Search for the cell housing the specified text and yield its [X, Y] center coordinate. 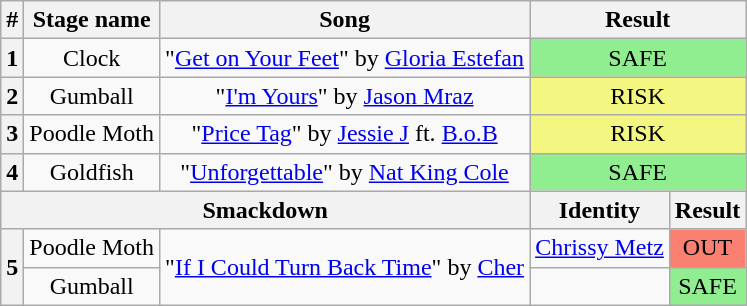
5 [12, 267]
Chrissy Metz [600, 248]
"Get on Your Feet" by Gloria Estefan [345, 58]
1 [12, 58]
# [12, 20]
Smackdown [266, 210]
Identity [600, 210]
"If I Could Turn Back Time" by Cher [345, 267]
"Price Tag" by Jessie J ft. B.o.B [345, 134]
4 [12, 172]
"Unforgettable" by Nat King Cole [345, 172]
OUT [707, 248]
Song [345, 20]
"I'm Yours" by Jason Mraz [345, 96]
Goldfish [92, 172]
3 [12, 134]
Stage name [92, 20]
Clock [92, 58]
2 [12, 96]
